From the cell containing the given text, extract its center point as [x, y] coordinate. 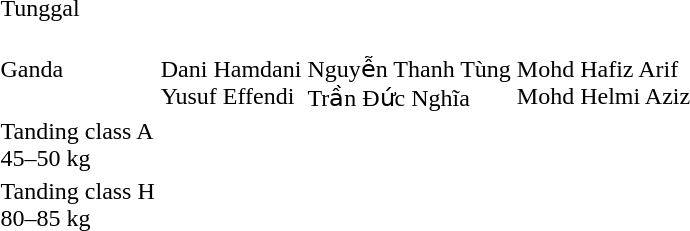
Dani HamdaniYusuf Effendi [231, 70]
Nguyễn Thanh TùngTrần Đức Nghĩa [409, 70]
